Extract the [x, y] coordinate from the center of the cell holding the provided text.  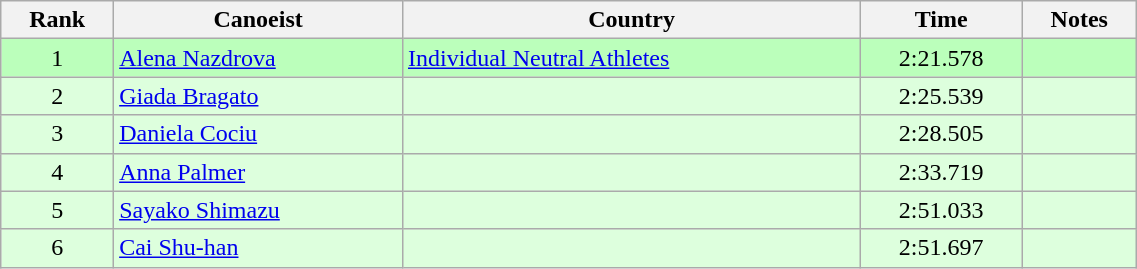
Anna Palmer [258, 172]
Giada Bragato [258, 96]
2:21.578 [942, 58]
Canoeist [258, 20]
2:51.697 [942, 248]
6 [58, 248]
4 [58, 172]
Notes [1080, 20]
2:33.719 [942, 172]
2:28.505 [942, 134]
2:51.033 [942, 210]
2:25.539 [942, 96]
Daniela Cociu [258, 134]
Individual Neutral Athletes [631, 58]
3 [58, 134]
1 [58, 58]
Country [631, 20]
Time [942, 20]
Rank [58, 20]
2 [58, 96]
Alena Nazdrova [258, 58]
Cai Shu-han [258, 248]
5 [58, 210]
Sayako Shimazu [258, 210]
